Output the [x, y] coordinate of the center of the cell containing the given text.  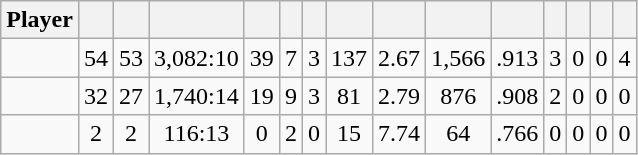
54 [96, 58]
39 [262, 58]
7.74 [400, 134]
15 [350, 134]
137 [350, 58]
3,082:10 [197, 58]
4 [624, 58]
2.67 [400, 58]
.913 [518, 58]
19 [262, 96]
1,740:14 [197, 96]
.766 [518, 134]
53 [132, 58]
1,566 [458, 58]
32 [96, 96]
.908 [518, 96]
9 [290, 96]
64 [458, 134]
81 [350, 96]
27 [132, 96]
2.79 [400, 96]
876 [458, 96]
116:13 [197, 134]
Player [40, 20]
7 [290, 58]
